Return the [X, Y] coordinate for the center point of the cell that contains the specified text.  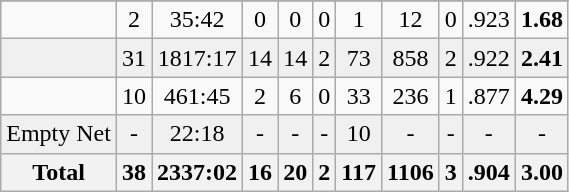
20 [296, 172]
3 [450, 172]
2.41 [542, 58]
1.68 [542, 20]
236 [411, 96]
.877 [488, 96]
2337:02 [198, 172]
3.00 [542, 172]
1106 [411, 172]
.904 [488, 172]
33 [359, 96]
461:45 [198, 96]
4.29 [542, 96]
117 [359, 172]
73 [359, 58]
38 [134, 172]
1817:17 [198, 58]
22:18 [198, 134]
12 [411, 20]
16 [260, 172]
858 [411, 58]
.922 [488, 58]
Empty Net [59, 134]
.923 [488, 20]
31 [134, 58]
6 [296, 96]
35:42 [198, 20]
Total [59, 172]
